Return (X, Y) of the center of cell containing provided text 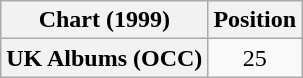
Chart (1999) (104, 20)
25 (255, 58)
UK Albums (OCC) (104, 58)
Position (255, 20)
